Locate the cell with the specified text and output its (X, Y) center coordinate. 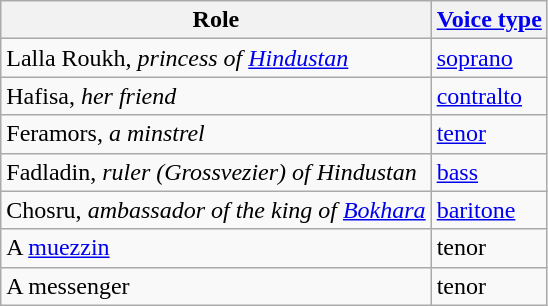
Voice type (489, 20)
Chosru, ambassador of the king of Bokhara (216, 210)
baritone (489, 210)
soprano (489, 58)
Role (216, 20)
A muezzin (216, 248)
bass (489, 172)
contralto (489, 96)
Fadladin, ruler (Grossvezier) of Hindustan (216, 172)
A messenger (216, 286)
Lalla Roukh, princess of Hindustan (216, 58)
Hafisa, her friend (216, 96)
Feramors, a minstrel (216, 134)
